Output the [X, Y] coordinate of the center of the cell containing the given text.  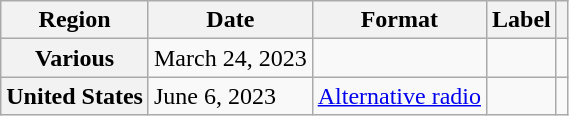
Region [75, 20]
Alternative radio [399, 96]
Label [522, 20]
Date [230, 20]
June 6, 2023 [230, 96]
March 24, 2023 [230, 58]
Format [399, 20]
Various [75, 58]
United States [75, 96]
